Identify which cell holds the provided text, then report its [X, Y] central coordinate. 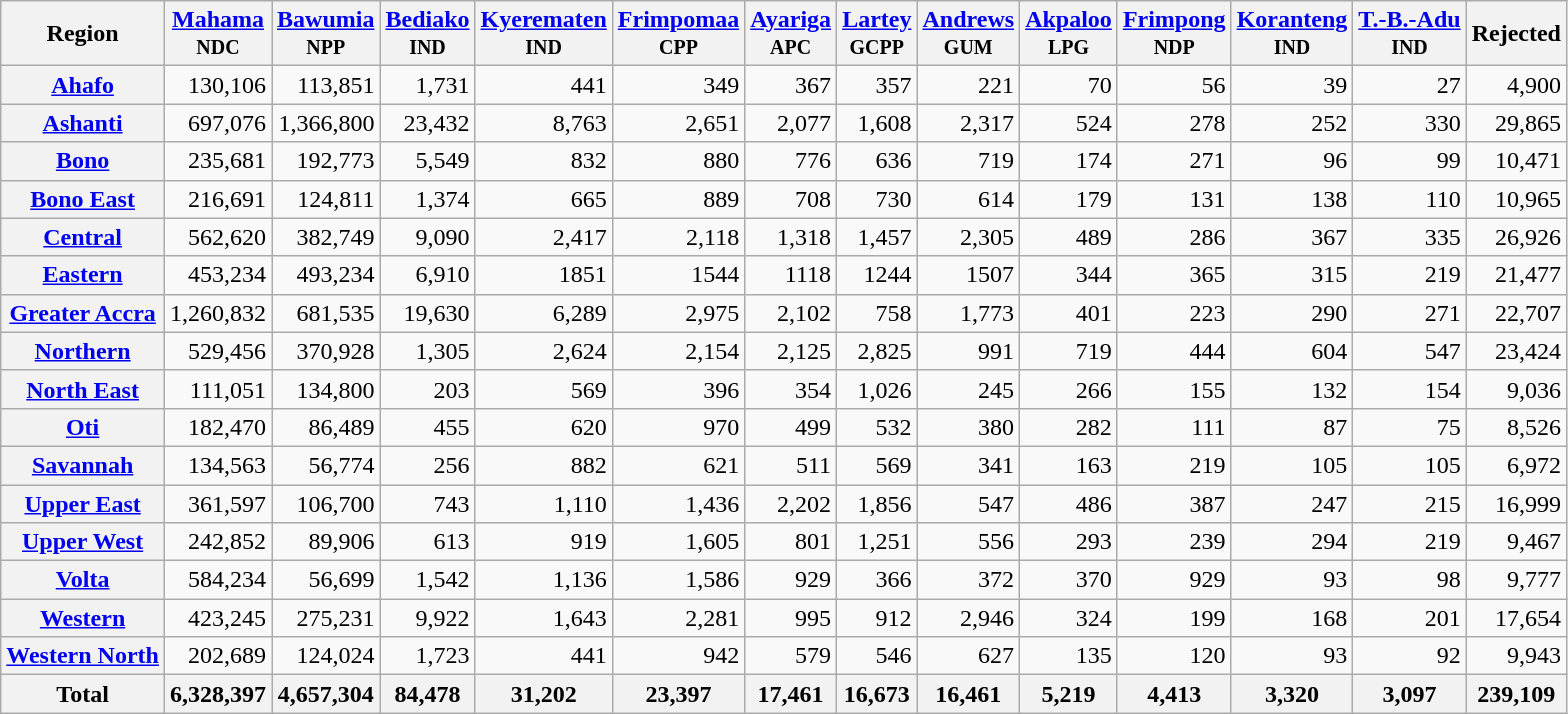
349 [678, 85]
131 [1174, 199]
216,691 [218, 199]
1,457 [877, 237]
357 [877, 85]
366 [877, 580]
4,900 [1516, 85]
Western North [83, 656]
215 [1410, 503]
6,328,397 [218, 694]
87 [1292, 427]
1,366,800 [326, 123]
1,318 [791, 237]
Eastern [83, 275]
223 [1174, 313]
3,320 [1292, 694]
2,077 [791, 123]
135 [1069, 656]
330 [1410, 123]
396 [678, 389]
2,154 [678, 351]
382,749 [326, 237]
AndrewsGUM [968, 34]
106,700 [326, 503]
1,643 [544, 618]
22,707 [1516, 313]
Savannah [83, 465]
293 [1069, 542]
168 [1292, 618]
579 [791, 656]
370 [1069, 580]
1,136 [544, 580]
529,456 [218, 351]
1244 [877, 275]
991 [968, 351]
1,110 [544, 503]
AkpalooLPG [1069, 34]
North East [83, 389]
110 [1410, 199]
2,651 [678, 123]
2,825 [877, 351]
1,026 [877, 389]
111 [1174, 427]
163 [1069, 465]
8,763 [544, 123]
1,773 [968, 313]
880 [678, 161]
5,549 [428, 161]
174 [1069, 161]
1,305 [428, 351]
96 [1292, 161]
26,926 [1516, 237]
743 [428, 503]
130,106 [218, 85]
444 [1174, 351]
111,051 [218, 389]
912 [877, 618]
27 [1410, 85]
39 [1292, 85]
9,036 [1516, 389]
2,118 [678, 237]
290 [1292, 313]
620 [544, 427]
179 [1069, 199]
134,800 [326, 389]
499 [791, 427]
19,630 [428, 313]
98 [1410, 580]
562,620 [218, 237]
9,943 [1516, 656]
278 [1174, 123]
FrimpongNDP [1174, 34]
524 [1069, 123]
681,535 [326, 313]
758 [877, 313]
489 [1069, 237]
Ashanti [83, 123]
16,673 [877, 694]
17,654 [1516, 618]
Bono East [83, 199]
4,657,304 [326, 694]
T.-B.-AduIND [1410, 34]
2,624 [544, 351]
124,024 [326, 656]
203 [428, 389]
FrimpomaaCPP [678, 34]
9,777 [1516, 580]
Ahafo [83, 85]
1118 [791, 275]
199 [1174, 618]
380 [968, 427]
697,076 [218, 123]
423,245 [218, 618]
387 [1174, 503]
730 [877, 199]
832 [544, 161]
1,260,832 [218, 313]
2,317 [968, 123]
92 [1410, 656]
256 [428, 465]
546 [877, 656]
532 [877, 427]
621 [678, 465]
AyarigaAPC [791, 34]
882 [544, 465]
995 [791, 618]
636 [877, 161]
56 [1174, 85]
Rejected [1516, 34]
155 [1174, 389]
344 [1069, 275]
708 [791, 199]
3,097 [1410, 694]
1,586 [678, 580]
486 [1069, 503]
245 [968, 389]
23,432 [428, 123]
1,856 [877, 503]
970 [678, 427]
324 [1069, 618]
23,424 [1516, 351]
239 [1174, 542]
16,461 [968, 694]
275,231 [326, 618]
2,102 [791, 313]
10,471 [1516, 161]
BediakoIND [428, 34]
511 [791, 465]
MahamaNDC [218, 34]
89,906 [326, 542]
8,526 [1516, 427]
Region [83, 34]
889 [678, 199]
556 [968, 542]
1851 [544, 275]
493,234 [326, 275]
Upper East [83, 503]
86,489 [326, 427]
134,563 [218, 465]
113,851 [326, 85]
455 [428, 427]
Oti [83, 427]
6,910 [428, 275]
31,202 [544, 694]
354 [791, 389]
604 [1292, 351]
361,597 [218, 503]
335 [1410, 237]
29,865 [1516, 123]
70 [1069, 85]
99 [1410, 161]
154 [1410, 389]
9,090 [428, 237]
BawumiaNPP [326, 34]
2,202 [791, 503]
Greater Accra [83, 313]
1,542 [428, 580]
2,305 [968, 237]
776 [791, 161]
2,125 [791, 351]
4,413 [1174, 694]
266 [1069, 389]
942 [678, 656]
KyerematenIND [544, 34]
201 [1410, 618]
2,975 [678, 313]
286 [1174, 237]
341 [968, 465]
21,477 [1516, 275]
2,281 [678, 618]
192,773 [326, 161]
1,251 [877, 542]
23,397 [678, 694]
372 [968, 580]
252 [1292, 123]
2,417 [544, 237]
17,461 [791, 694]
584,234 [218, 580]
84,478 [428, 694]
Northern [83, 351]
Bono [83, 161]
Upper West [83, 542]
138 [1292, 199]
202,689 [218, 656]
Volta [83, 580]
1,723 [428, 656]
1507 [968, 275]
247 [1292, 503]
401 [1069, 313]
315 [1292, 275]
5,219 [1069, 694]
235,681 [218, 161]
453,234 [218, 275]
182,470 [218, 427]
1,605 [678, 542]
10,965 [1516, 199]
282 [1069, 427]
124,811 [326, 199]
LarteyGCPP [877, 34]
365 [1174, 275]
1,608 [877, 123]
1,374 [428, 199]
1,731 [428, 85]
801 [791, 542]
1,436 [678, 503]
370,928 [326, 351]
Western [83, 618]
919 [544, 542]
294 [1292, 542]
613 [428, 542]
242,852 [218, 542]
221 [968, 85]
239,109 [1516, 694]
9,467 [1516, 542]
16,999 [1516, 503]
75 [1410, 427]
Total [83, 694]
132 [1292, 389]
2,946 [968, 618]
1544 [678, 275]
614 [968, 199]
KorantengIND [1292, 34]
6,289 [544, 313]
6,972 [1516, 465]
56,699 [326, 580]
627 [968, 656]
56,774 [326, 465]
665 [544, 199]
9,922 [428, 618]
Central [83, 237]
120 [1174, 656]
